Return [x, y] of the center of cell containing provided text 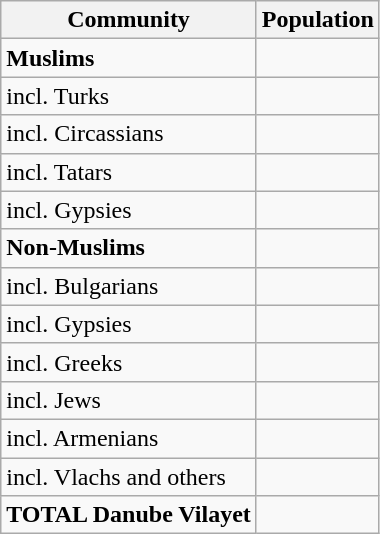
incl. Jews [129, 400]
TOTAL Danube Vilayet [129, 515]
Population [318, 20]
incl. Circassians [129, 134]
incl. Armenians [129, 438]
incl. Greeks [129, 362]
incl. Tatars [129, 172]
incl. Turks [129, 96]
incl. Bulgarians [129, 286]
incl. Vlachs and others [129, 477]
Community [129, 20]
Non-Muslims [129, 248]
Muslims [129, 58]
